Find where the given text appears and provide that cell's center as [X, Y] coordinate. 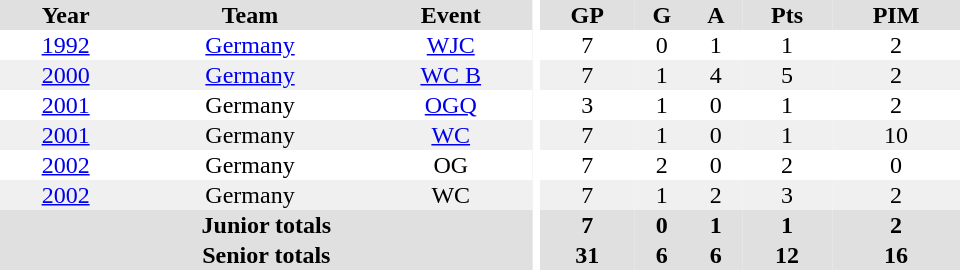
Pts [787, 15]
Junior totals [266, 225]
WJC [451, 45]
G [662, 15]
12 [787, 255]
5 [787, 75]
Year [66, 15]
OGQ [451, 105]
Team [250, 15]
WC B [451, 75]
1992 [66, 45]
4 [716, 75]
Event [451, 15]
31 [586, 255]
Senior totals [266, 255]
OG [451, 165]
A [716, 15]
2000 [66, 75]
10 [896, 135]
GP [586, 15]
PIM [896, 15]
16 [896, 255]
